Locate the cell with the specified text and output its (x, y) center coordinate. 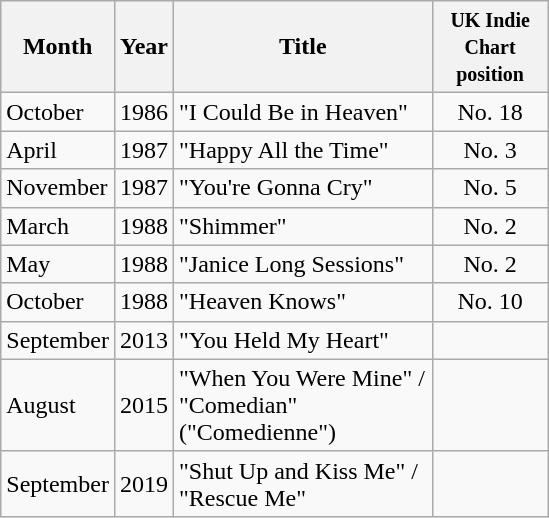
2015 (144, 405)
No. 3 (490, 150)
"Happy All the Time" (304, 150)
April (58, 150)
"You're Gonna Cry" (304, 188)
"Shut Up and Kiss Me" / "Rescue Me" (304, 484)
"Janice Long Sessions" (304, 264)
March (58, 226)
August (58, 405)
"When You Were Mine" / "Comedian" ("Comedienne") (304, 405)
May (58, 264)
1986 (144, 112)
November (58, 188)
No. 18 (490, 112)
No. 10 (490, 302)
Year (144, 47)
Month (58, 47)
UK Indie Chart position (490, 47)
Title (304, 47)
"Shimmer" (304, 226)
No. 5 (490, 188)
"Heaven Knows" (304, 302)
"You Held My Heart" (304, 340)
2019 (144, 484)
"I Could Be in Heaven" (304, 112)
2013 (144, 340)
